Detect which cell encompasses the target text, then output its [x, y] center coordinate. 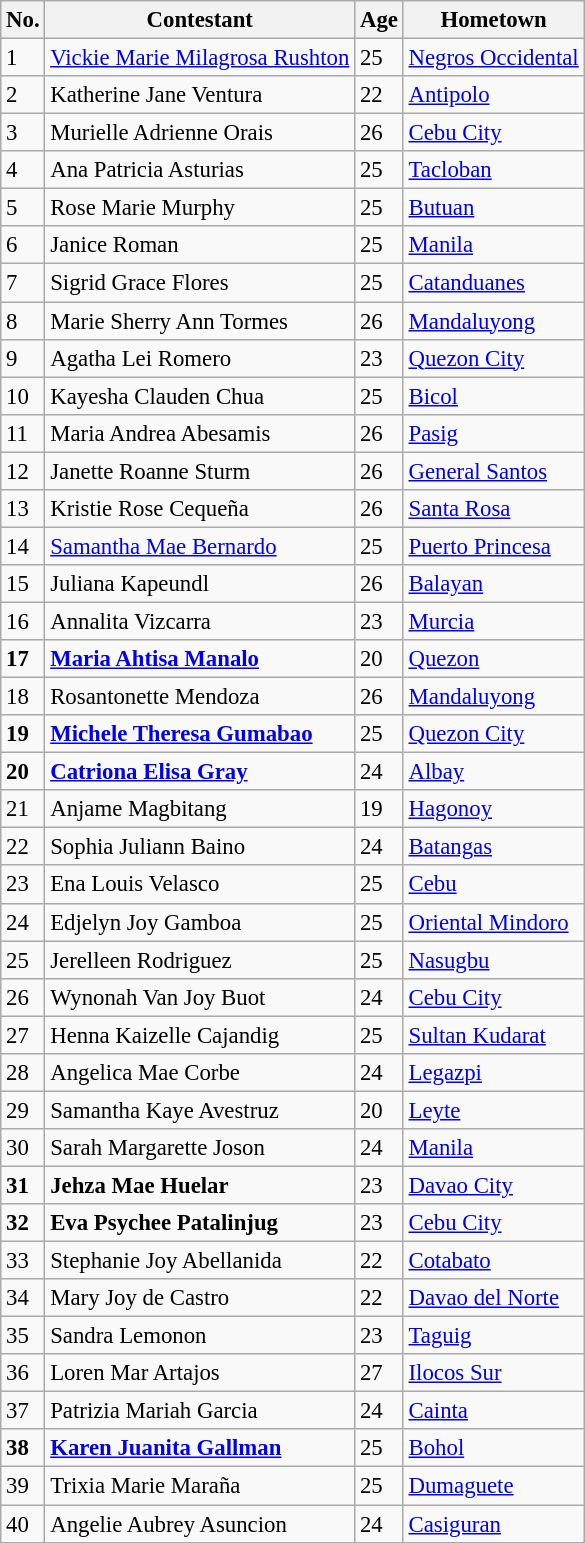
14 [23, 546]
Ena Louis Velasco [200, 885]
No. [23, 20]
Karen Juanita Gallman [200, 1449]
36 [23, 1373]
16 [23, 621]
Age [380, 20]
Contestant [200, 20]
Santa Rosa [494, 509]
Taguig [494, 1336]
5 [23, 208]
Mary Joy de Castro [200, 1298]
Bohol [494, 1449]
Samantha Kaye Avestruz [200, 1110]
Pasig [494, 433]
Sultan Kudarat [494, 1035]
Antipolo [494, 95]
Edjelyn Joy Gamboa [200, 922]
Patrizia Mariah Garcia [200, 1411]
38 [23, 1449]
31 [23, 1185]
Davao del Norte [494, 1298]
Katherine Jane Ventura [200, 95]
Janette Roanne Sturm [200, 471]
Cebu [494, 885]
Vickie Marie Milagrosa Rushton [200, 58]
Sarah Margarette Joson [200, 1148]
General Santos [494, 471]
11 [23, 433]
Puerto Princesa [494, 546]
Loren Mar Artajos [200, 1373]
Juliana Kapeundl [200, 584]
Sandra Lemonon [200, 1336]
2 [23, 95]
Maria Ahtisa Manalo [200, 659]
Sophia Juliann Baino [200, 847]
Angelica Mae Corbe [200, 1073]
Legazpi [494, 1073]
Maria Andrea Abesamis [200, 433]
37 [23, 1411]
Quezon [494, 659]
Hometown [494, 20]
Cainta [494, 1411]
Kayesha Clauden Chua [200, 396]
Angelie Aubrey Asuncion [200, 1524]
4 [23, 170]
12 [23, 471]
35 [23, 1336]
10 [23, 396]
29 [23, 1110]
9 [23, 358]
Nasugbu [494, 960]
Balayan [494, 584]
33 [23, 1261]
Anjame Magbitang [200, 809]
Leyte [494, 1110]
Casiguran [494, 1524]
Michele Theresa Gumabao [200, 734]
Samantha Mae Bernardo [200, 546]
21 [23, 809]
15 [23, 584]
Dumaguete [494, 1486]
Rosantonette Mendoza [200, 697]
18 [23, 697]
13 [23, 509]
Catriona Elisa Gray [200, 772]
39 [23, 1486]
Marie Sherry Ann Tormes [200, 321]
Ilocos Sur [494, 1373]
Davao City [494, 1185]
Sigrid Grace Flores [200, 283]
Oriental Mindoro [494, 922]
Murielle Adrienne Orais [200, 133]
3 [23, 133]
Jerelleen Rodriguez [200, 960]
7 [23, 283]
Stephanie Joy Abellanida [200, 1261]
Trixia Marie Maraña [200, 1486]
Negros Occidental [494, 58]
Hagonoy [494, 809]
Jehza Mae Huelar [200, 1185]
30 [23, 1148]
Bicol [494, 396]
Batangas [494, 847]
Janice Roman [200, 245]
Tacloban [494, 170]
32 [23, 1223]
28 [23, 1073]
Wynonah Van Joy Buot [200, 997]
Agatha Lei Romero [200, 358]
Henna Kaizelle Cajandig [200, 1035]
6 [23, 245]
34 [23, 1298]
Murcia [494, 621]
Eva Psychee Patalinjug [200, 1223]
40 [23, 1524]
17 [23, 659]
1 [23, 58]
Catanduanes [494, 283]
Butuan [494, 208]
8 [23, 321]
Kristie Rose Cequeña [200, 509]
Albay [494, 772]
Cotabato [494, 1261]
Ana Patricia Asturias [200, 170]
Annalita Vizcarra [200, 621]
Rose Marie Murphy [200, 208]
